Capture the cell that displays the provided text and extract its (x, y) central coordinate. 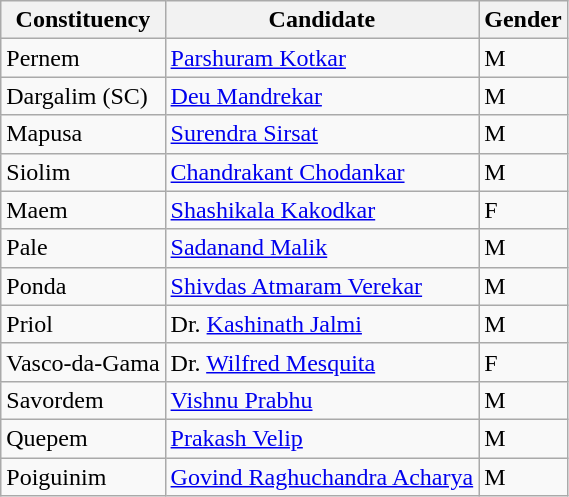
Mapusa (83, 134)
Siolim (83, 172)
Prakash Velip (322, 438)
Surendra Sirsat (322, 134)
Quepem (83, 438)
Sadanand Malik (322, 248)
Priol (83, 324)
Deu Mandrekar (322, 96)
Parshuram Kotkar (322, 58)
Vishnu Prabhu (322, 400)
Constituency (83, 20)
Dr. Kashinath Jalmi (322, 324)
Chandrakant Chodankar (322, 172)
Savordem (83, 400)
Pernem (83, 58)
Maem (83, 210)
Shivdas Atmaram Verekar (322, 286)
Pale (83, 248)
Poiguinim (83, 477)
Shashikala Kakodkar (322, 210)
Gender (523, 20)
Dargalim (SC) (83, 96)
Candidate (322, 20)
Vasco-da-Gama (83, 362)
Ponda (83, 286)
Dr. Wilfred Mesquita (322, 362)
Govind Raghuchandra Acharya (322, 477)
